Locate the cell with the specified text and output its (x, y) center coordinate. 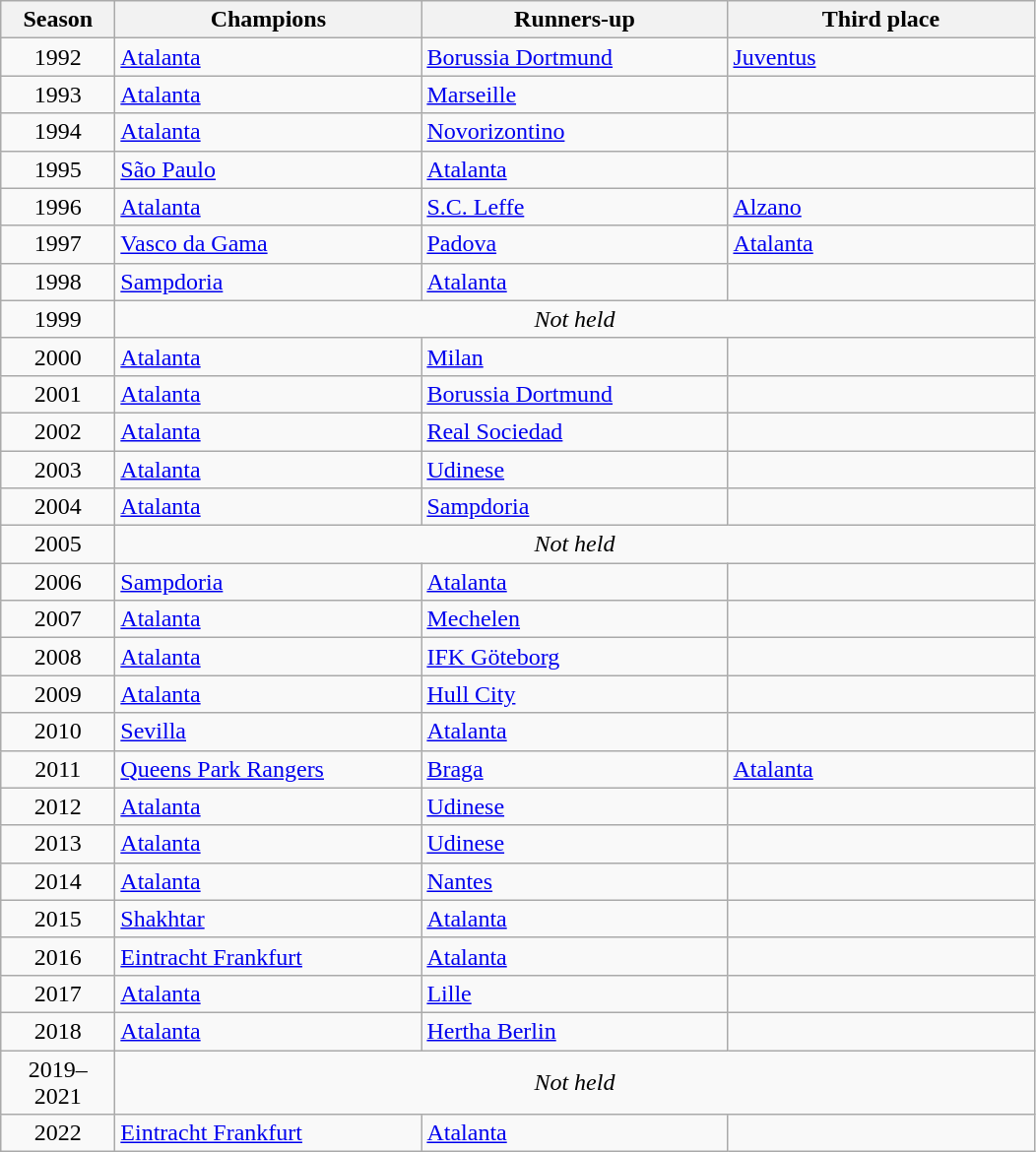
Sevilla (268, 732)
2006 (58, 582)
1999 (58, 319)
2000 (58, 356)
2022 (58, 1133)
1992 (58, 57)
2017 (58, 993)
Padova (575, 244)
Vasco da Gama (268, 244)
2008 (58, 657)
São Paulo (268, 169)
Champions (268, 20)
2007 (58, 619)
Hertha Berlin (575, 1031)
Mechelen (575, 619)
2011 (58, 769)
Milan (575, 356)
2003 (58, 470)
2015 (58, 919)
Alzano (880, 207)
Real Sociedad (575, 431)
1995 (58, 169)
2009 (58, 694)
Season (58, 20)
Lille (575, 993)
Braga (575, 769)
S.C. Leffe (575, 207)
1998 (58, 282)
Marseille (575, 95)
1994 (58, 132)
2005 (58, 544)
Hull City (575, 694)
2001 (58, 394)
2014 (58, 881)
2016 (58, 956)
Novorizontino (575, 132)
Juventus (880, 57)
2004 (58, 507)
1996 (58, 207)
Runners-up (575, 20)
2010 (58, 732)
Third place (880, 20)
1997 (58, 244)
2019–2021 (58, 1081)
2012 (58, 806)
Nantes (575, 881)
2018 (58, 1031)
2013 (58, 844)
2002 (58, 431)
Shakhtar (268, 919)
Queens Park Rangers (268, 769)
IFK Göteborg (575, 657)
1993 (58, 95)
